Provide the [x, y] coordinate of the cell's center where the given text is located.  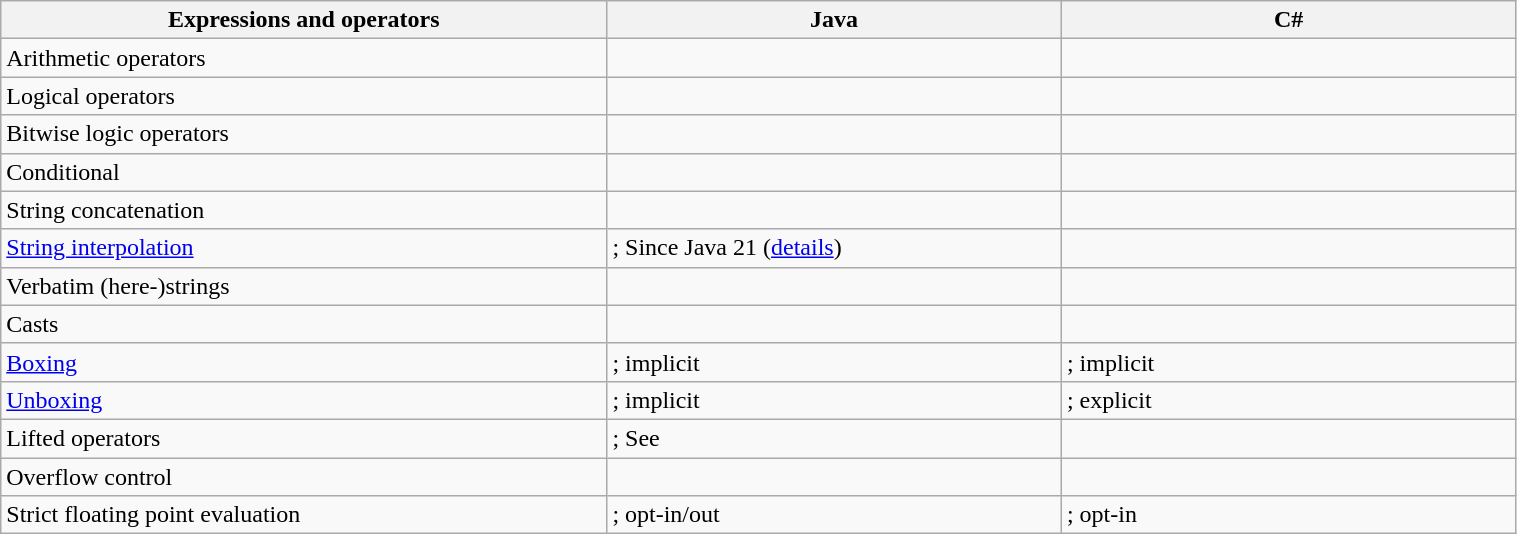
Lifted operators [304, 438]
Overflow control [304, 477]
; Since Java 21 (details) [834, 248]
Expressions and operators [304, 20]
Bitwise logic operators [304, 134]
String concatenation [304, 210]
String interpolation [304, 248]
Unboxing [304, 400]
Boxing [304, 362]
; opt-in [1288, 515]
Casts [304, 324]
Conditional [304, 172]
C# [1288, 20]
; explicit [1288, 400]
Verbatim (here-)strings [304, 286]
Strict floating point evaluation [304, 515]
Java [834, 20]
; See [834, 438]
Arithmetic operators [304, 58]
; opt-in/out [834, 515]
Logical operators [304, 96]
